Detect which cell encompasses the target text, then output its [X, Y] center coordinate. 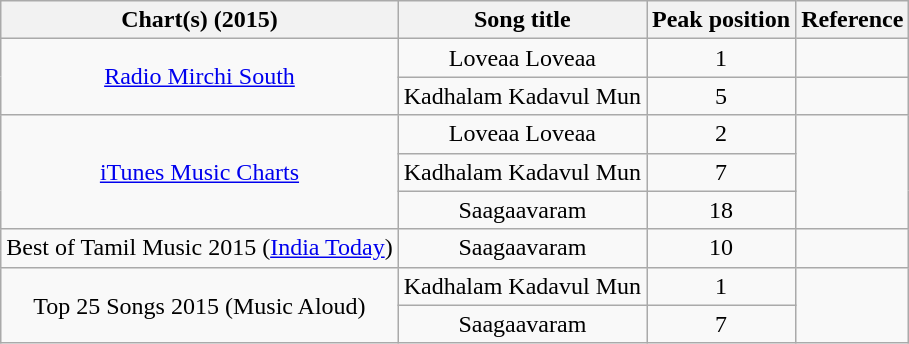
Radio Mirchi South [200, 77]
iTunes Music Charts [200, 172]
10 [722, 248]
Peak position [722, 20]
Top 25 Songs 2015 (Music Aloud) [200, 305]
5 [722, 96]
2 [722, 134]
Chart(s) (2015) [200, 20]
18 [722, 210]
Reference [852, 20]
Song title [522, 20]
Best of Tamil Music 2015 (India Today) [200, 248]
